Find where the given text appears and provide that cell's center as [X, Y] coordinate. 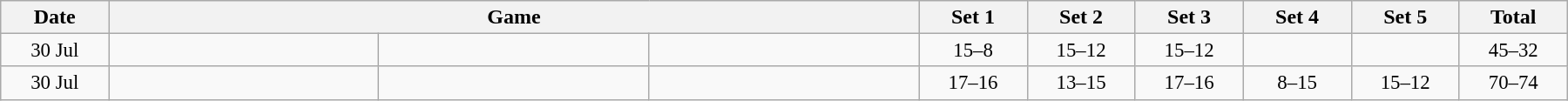
13–15 [1081, 83]
Set 1 [973, 17]
Set 4 [1297, 17]
8–15 [1297, 83]
Set 2 [1081, 17]
Set 5 [1405, 17]
Date [55, 17]
Game [514, 17]
Total [1513, 17]
70–74 [1513, 83]
15–8 [973, 50]
45–32 [1513, 50]
Set 3 [1189, 17]
